Detect which cell encompasses the target text, then output its (x, y) center coordinate. 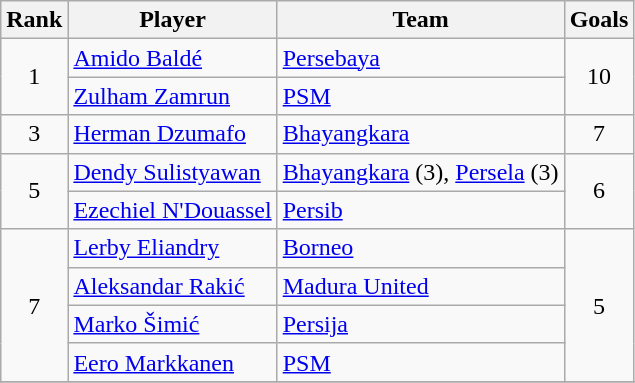
Amido Baldé (172, 58)
Persija (420, 324)
Herman Dzumafo (172, 134)
Ezechiel N'Douassel (172, 210)
Bhayangkara (3), Persela (3) (420, 172)
Goals (599, 20)
Zulham Zamrun (172, 96)
Player (172, 20)
Lerby Eliandry (172, 248)
Marko Šimić (172, 324)
Eero Markkanen (172, 362)
Aleksandar Rakić (172, 286)
1 (34, 77)
Rank (34, 20)
Persib (420, 210)
Borneo (420, 248)
Persebaya (420, 58)
Dendy Sulistyawan (172, 172)
10 (599, 77)
Bhayangkara (420, 134)
3 (34, 134)
6 (599, 191)
Madura United (420, 286)
Team (420, 20)
